Search for the cell housing the specified text and yield its [X, Y] center coordinate. 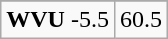
60.5 [140, 20]
WVU -5.5 [58, 20]
